Capture the cell that displays the provided text and extract its [x, y] central coordinate. 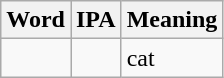
Meaning [172, 20]
IPA [96, 20]
cat [172, 58]
Word [36, 20]
